Provide the [x, y] coordinate of the cell's center where the given text is located.  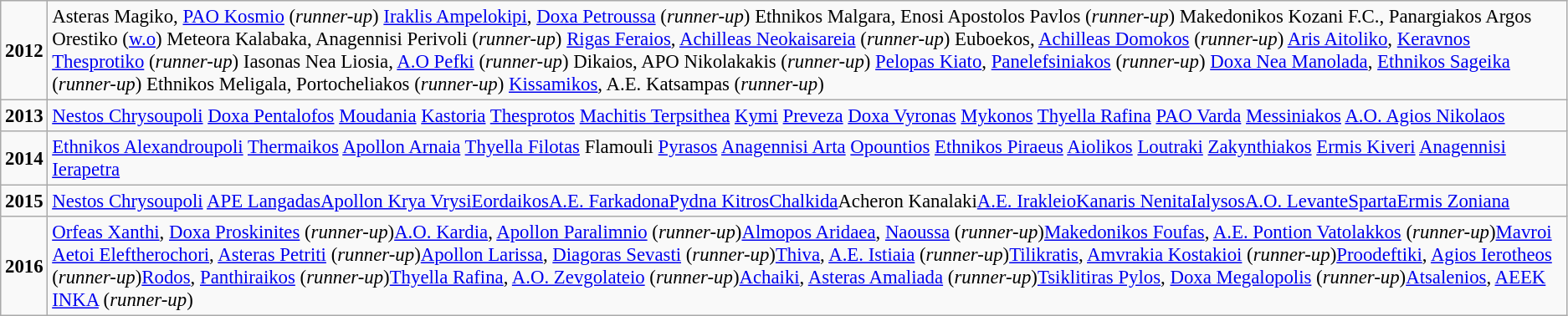
2016 [24, 266]
2013 [24, 116]
2014 [24, 159]
2015 [24, 201]
2012 [24, 50]
